For the text-containing cell, return its midpoint in [x, y] coordinate format. 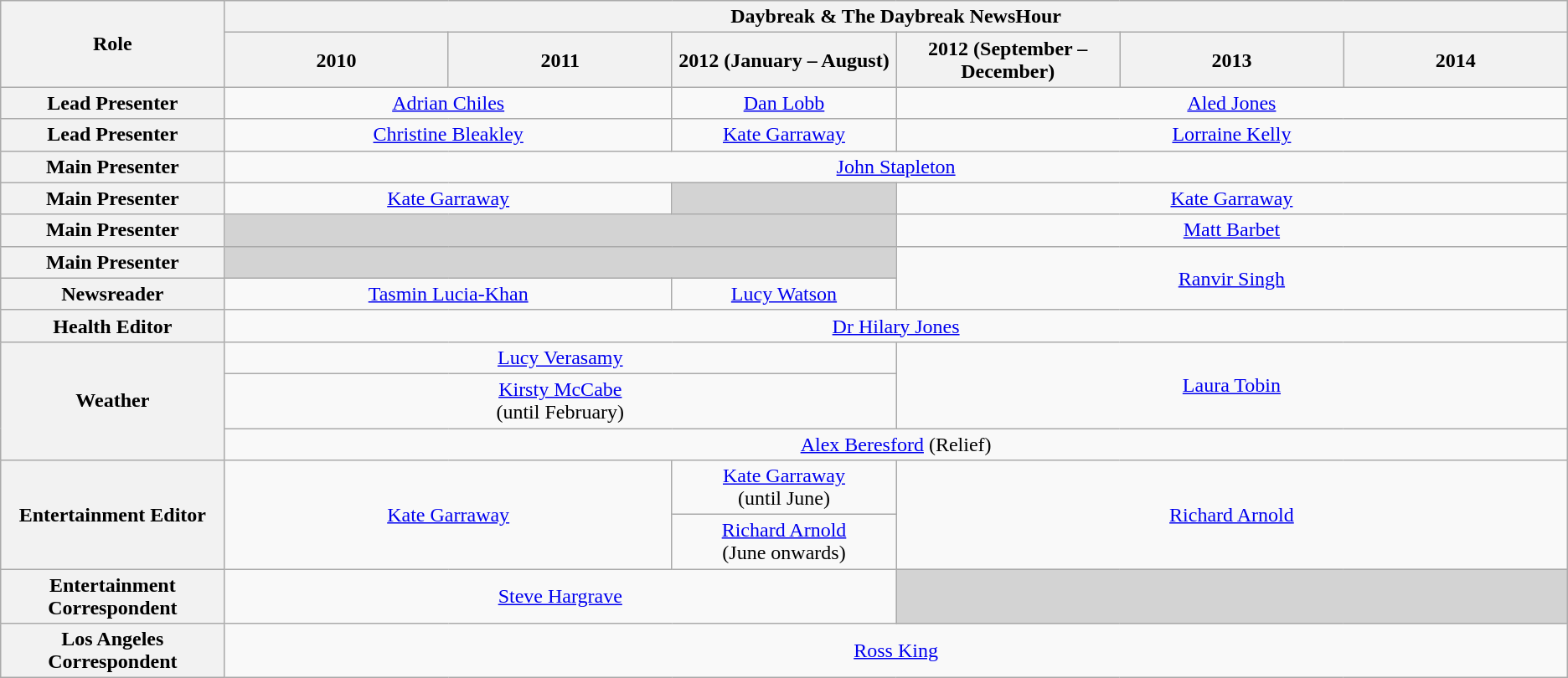
Health Editor [112, 326]
Ranvir Singh [1232, 278]
Alex Beresford (Relief) [896, 444]
Kirsty McCabe(until February) [560, 400]
2010 [337, 60]
Tasmin Lucia-Khan [448, 294]
Lorraine Kelly [1232, 135]
2014 [1456, 60]
2012 (January – August) [784, 60]
Matt Barbet [1232, 230]
Steve Hargrave [560, 596]
Lucy Verasamy [560, 357]
Dr Hilary Jones [896, 326]
Los Angeles Correspondent [112, 651]
Ross King [896, 651]
Adrian Chiles [448, 103]
Aled Jones [1232, 103]
Entertainment Editor [112, 515]
Richard Arnold(June onwards) [784, 542]
Dan Lobb [784, 103]
2013 [1231, 60]
John Stapleton [896, 167]
2012 (September – December) [1008, 60]
Role [112, 44]
2011 [560, 60]
Christine Bleakley [448, 135]
Richard Arnold [1232, 515]
Daybreak & The Daybreak NewsHour [896, 17]
Kate Garraway(until June) [784, 487]
Laura Tobin [1232, 385]
Entertainment Correspondent [112, 596]
Weather [112, 400]
Newsreader [112, 294]
Lucy Watson [784, 294]
